Scan for the cell matching the given text and deliver its [x, y] coordinate at center. 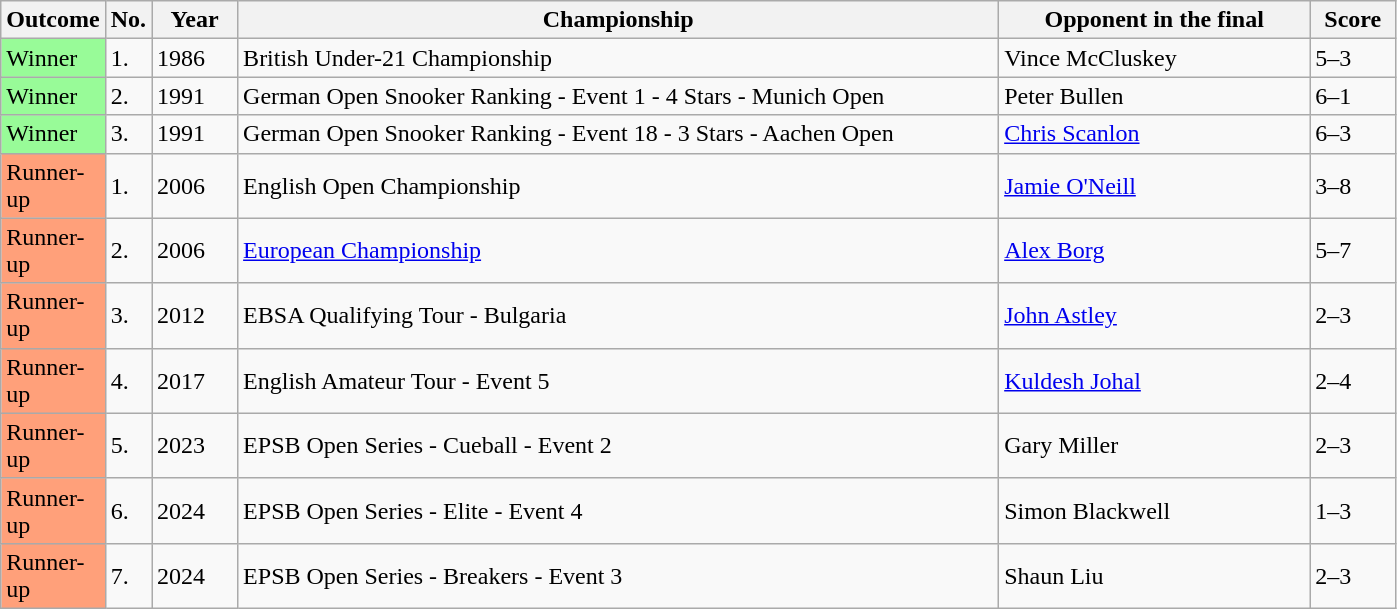
Peter Bullen [1154, 96]
Simon Blackwell [1154, 510]
EPSB Open Series - Breakers - Event 3 [618, 576]
Outcome [53, 20]
European Championship [618, 250]
7. [128, 576]
4. [128, 380]
British Under-21 Championship [618, 58]
English Open Championship [618, 186]
EPSB Open Series - Cueball - Event 2 [618, 446]
EPSB Open Series - Elite - Event 4 [618, 510]
Shaun Liu [1154, 576]
German Open Snooker Ranking - Event 18 - 3 Stars - Aachen Open [618, 134]
Vince McCluskey [1154, 58]
Gary Miller [1154, 446]
2017 [195, 380]
English Amateur Tour - Event 5 [618, 380]
EBSA Qualifying Tour - Bulgaria [618, 316]
5–7 [1353, 250]
6–1 [1353, 96]
5. [128, 446]
Kuldesh Johal [1154, 380]
Chris Scanlon [1154, 134]
Opponent in the final [1154, 20]
5–3 [1353, 58]
6. [128, 510]
6–3 [1353, 134]
Championship [618, 20]
Year [195, 20]
Score [1353, 20]
2–4 [1353, 380]
Alex Borg [1154, 250]
2012 [195, 316]
Jamie O'Neill [1154, 186]
1986 [195, 58]
German Open Snooker Ranking - Event 1 - 4 Stars - Munich Open [618, 96]
1–3 [1353, 510]
2023 [195, 446]
3–8 [1353, 186]
John Astley [1154, 316]
No. [128, 20]
